Find where the given text appears and provide that cell's center as (x, y) coordinate. 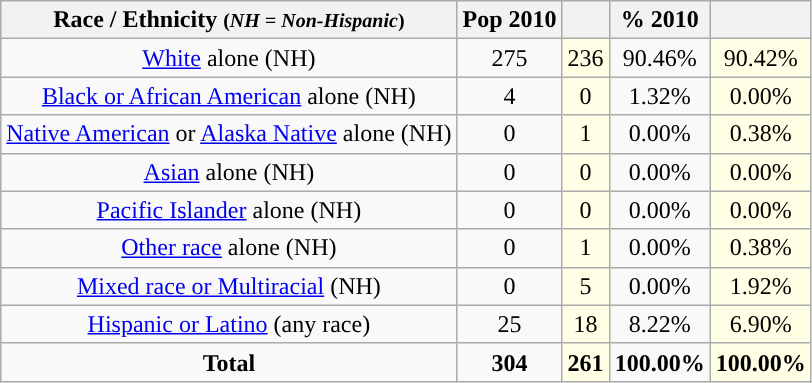
Asian alone (NH) (229, 172)
1.32% (660, 96)
1.92% (760, 286)
Mixed race or Multiracial (NH) (229, 286)
90.42% (760, 58)
White alone (NH) (229, 58)
4 (510, 96)
Pacific Islander alone (NH) (229, 210)
Race / Ethnicity (NH = Non-Hispanic) (229, 20)
304 (510, 362)
Other race alone (NH) (229, 248)
5 (586, 286)
236 (586, 58)
Hispanic or Latino (any race) (229, 324)
8.22% (660, 324)
Total (229, 362)
Black or African American alone (NH) (229, 96)
Pop 2010 (510, 20)
90.46% (660, 58)
Native American or Alaska Native alone (NH) (229, 134)
18 (586, 324)
25 (510, 324)
% 2010 (660, 20)
275 (510, 58)
6.90% (760, 324)
261 (586, 362)
